Capture the cell that displays the provided text and extract its (X, Y) central coordinate. 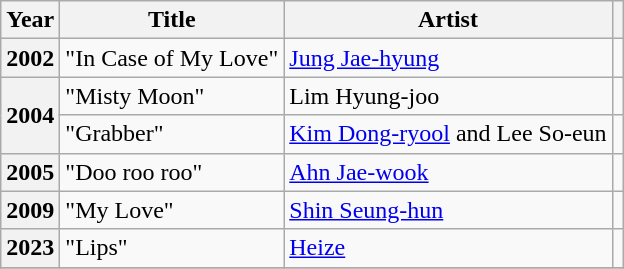
"In Case of My Love" (172, 58)
Lim Hyung-joo (448, 96)
2004 (30, 115)
"Lips" (172, 248)
"Doo roo roo" (172, 172)
2005 (30, 172)
"Misty Moon" (172, 96)
Ahn Jae-wook (448, 172)
Jung Jae-hyung (448, 58)
Shin Seung-hun (448, 210)
"Grabber" (172, 134)
2023 (30, 248)
Year (30, 20)
2009 (30, 210)
Heize (448, 248)
Kim Dong-ryool and Lee So-eun (448, 134)
Title (172, 20)
Artist (448, 20)
"My Love" (172, 210)
2002 (30, 58)
